Detect which cell encompasses the target text, then output its [x, y] center coordinate. 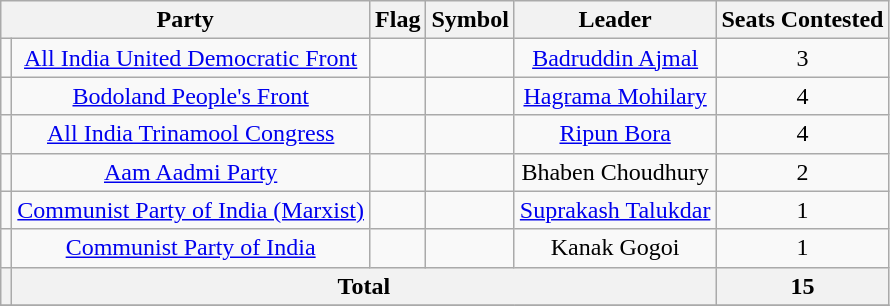
Party [186, 20]
15 [802, 286]
Symbol [470, 20]
Communist Party of India (Marxist) [191, 210]
Suprakash Talukdar [615, 210]
Leader [615, 20]
Kanak Gogoi [615, 248]
2 [802, 172]
Aam Aadmi Party [191, 172]
Total [364, 286]
All India United Democratic Front [191, 58]
Bhaben Choudhury [615, 172]
3 [802, 58]
Hagrama Mohilary [615, 96]
All India Trinamool Congress [191, 134]
Ripun Bora [615, 134]
Flag [398, 20]
Bodoland People's Front [191, 96]
Badruddin Ajmal [615, 58]
Communist Party of India [191, 248]
Seats Contested [802, 20]
